Return the [x, y] coordinate for the center point of the cell that contains the specified text.  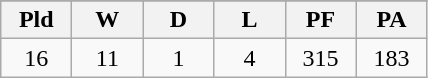
11 [108, 58]
Pld [36, 20]
W [108, 20]
16 [36, 58]
315 [320, 58]
L [250, 20]
PF [320, 20]
PA [392, 20]
D [178, 20]
183 [392, 58]
4 [250, 58]
1 [178, 58]
